Locate the cell with the specified text and output its (X, Y) center coordinate. 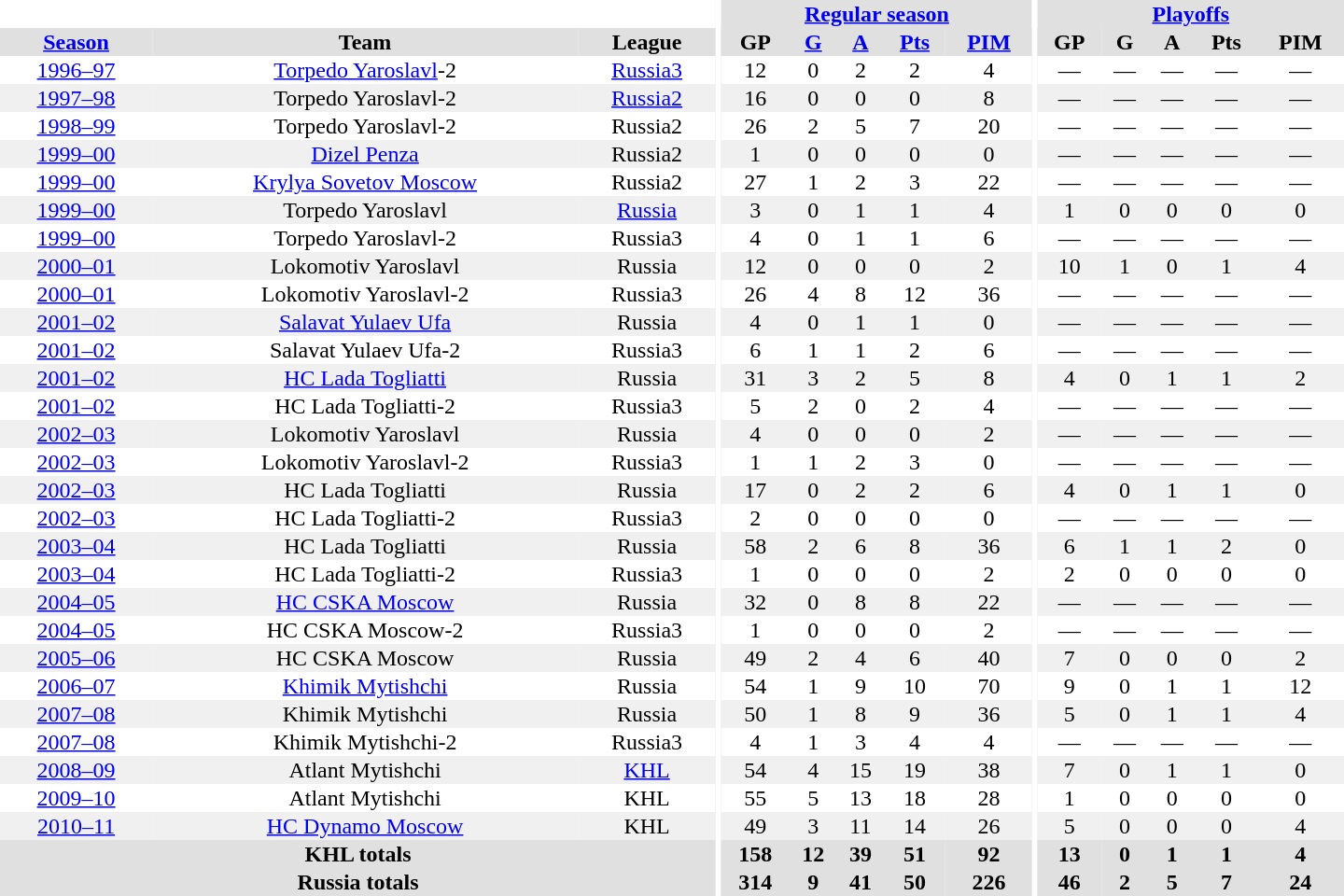
28 (989, 798)
40 (989, 658)
24 (1301, 882)
Regular season (877, 14)
16 (756, 98)
15 (861, 770)
Salavat Yulaev Ufa-2 (365, 350)
KHL totals (358, 854)
2010–11 (77, 826)
18 (915, 798)
Russia totals (358, 882)
39 (861, 854)
46 (1070, 882)
31 (756, 378)
2006–07 (77, 686)
226 (989, 882)
58 (756, 546)
1997–98 (77, 98)
27 (756, 182)
1998–99 (77, 126)
55 (756, 798)
Krylya Sovetov Moscow (365, 182)
51 (915, 854)
Team (365, 42)
Salavat Yulaev Ufa (365, 322)
41 (861, 882)
32 (756, 602)
League (647, 42)
1996–97 (77, 70)
HC CSKA Moscow-2 (365, 630)
314 (756, 882)
Dizel Penza (365, 154)
38 (989, 770)
2008–09 (77, 770)
158 (756, 854)
2005–06 (77, 658)
92 (989, 854)
17 (756, 490)
HC Dynamo Moscow (365, 826)
20 (989, 126)
Season (77, 42)
14 (915, 826)
11 (861, 826)
Khimik Mytishchi-2 (365, 742)
Playoffs (1191, 14)
19 (915, 770)
70 (989, 686)
2009–10 (77, 798)
Torpedo Yaroslavl (365, 210)
